From the cell containing the given text, extract its center point as [x, y] coordinate. 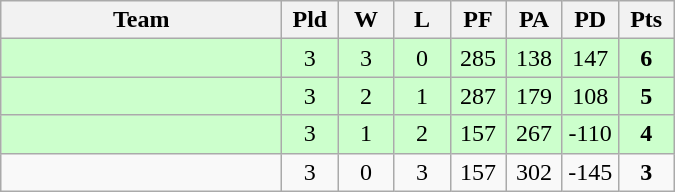
Team [142, 20]
-145 [590, 172]
147 [590, 58]
L [422, 20]
287 [478, 96]
PF [478, 20]
5 [646, 96]
4 [646, 134]
W [366, 20]
179 [534, 96]
Pts [646, 20]
-110 [590, 134]
PA [534, 20]
302 [534, 172]
Pld [310, 20]
108 [590, 96]
138 [534, 58]
PD [590, 20]
267 [534, 134]
6 [646, 58]
285 [478, 58]
